Pinpoint the cell where the given text exists, returning its [x, y] midpoint coordinate. 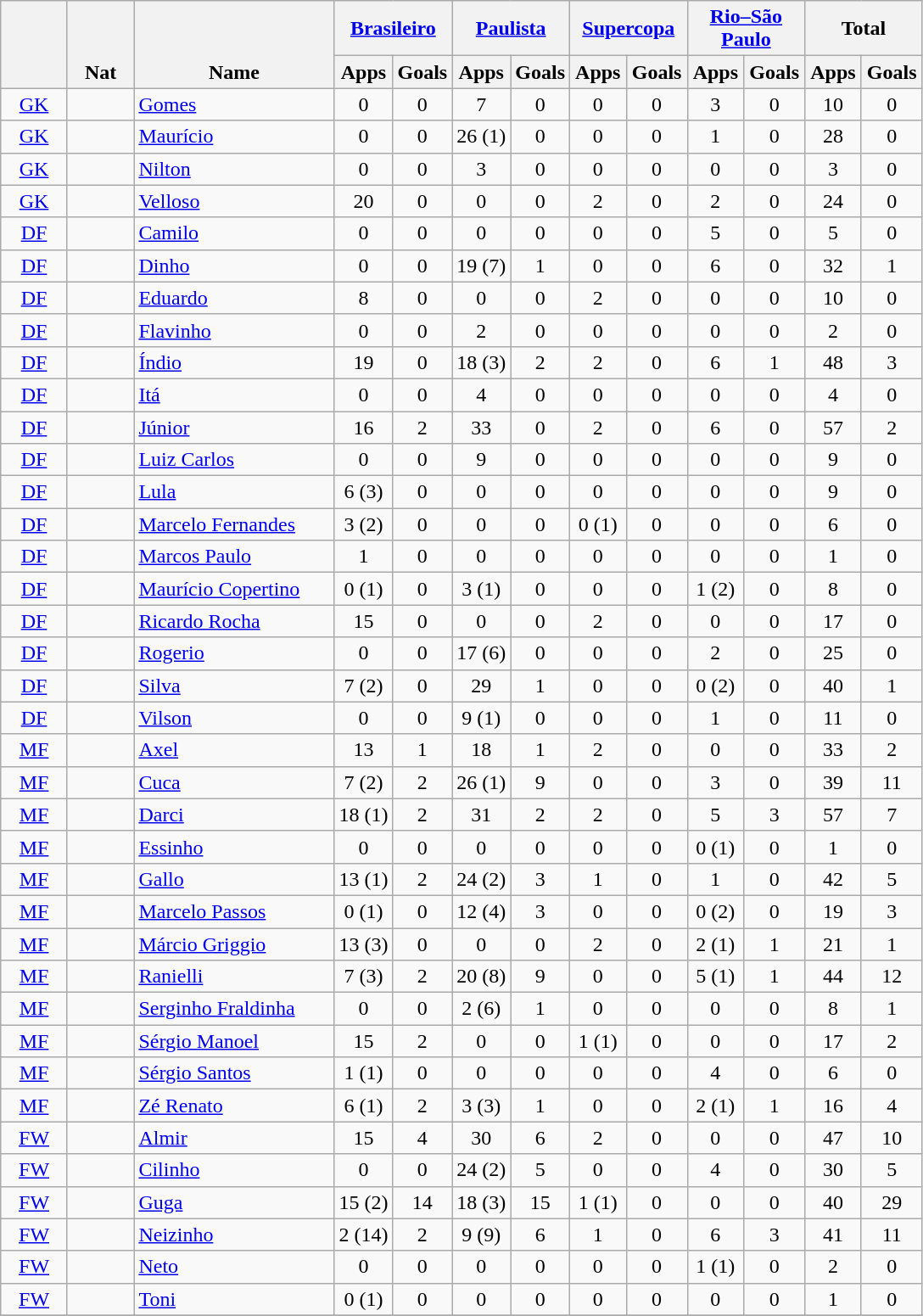
Maurício [234, 137]
32 [833, 266]
Guga [234, 1202]
17 (6) [482, 653]
Luiz Carlos [234, 460]
2 (14) [363, 1235]
7 (3) [363, 977]
6 (3) [363, 492]
28 [833, 137]
3 (3) [482, 1106]
15 (2) [363, 1202]
14 [422, 1202]
19 (7) [482, 266]
Vilson [234, 718]
Gomes [234, 104]
Sérgio Manoel [234, 1041]
Paulista [511, 29]
Total [864, 29]
Neto [234, 1267]
Serginho Fraldinha [234, 1009]
Toni [234, 1299]
39 [833, 782]
31 [482, 815]
12 (4) [482, 911]
Velloso [234, 201]
Name [234, 44]
1 (2) [716, 589]
9 (9) [482, 1235]
2 (6) [482, 1009]
Marcelo Passos [234, 911]
18 [482, 750]
Camilo [234, 233]
Axel [234, 750]
Eduardo [234, 298]
Dinho [234, 266]
Sérgio Santos [234, 1073]
3 (2) [363, 524]
Cilinho [234, 1170]
3 (1) [482, 589]
Cuca [234, 782]
Itá [234, 395]
Maurício Copertino [234, 589]
Silva [234, 686]
Índio [234, 362]
Rogerio [234, 653]
Supercopa [629, 29]
13 (1) [363, 879]
Gallo [234, 879]
Rio–São Paulo [747, 29]
Flavinho [234, 330]
Brasileiro [394, 29]
Lula [234, 492]
5 (1) [716, 977]
Ricardo Rocha [234, 621]
42 [833, 879]
48 [833, 362]
20 (8) [482, 977]
Nilton [234, 169]
Márcio Griggio [234, 944]
47 [833, 1138]
Júnior [234, 427]
Almir [234, 1138]
Marcelo Fernandes [234, 524]
41 [833, 1235]
Ranielli [234, 977]
Marcos Paulo [234, 557]
6 (1) [363, 1106]
Zé Renato [234, 1106]
24 [833, 201]
44 [833, 977]
Nat [100, 44]
20 [363, 201]
21 [833, 944]
12 [892, 977]
18 (1) [363, 815]
25 [833, 653]
Neizinho [234, 1235]
13 (3) [363, 944]
Darci [234, 815]
Essinho [234, 847]
13 [363, 750]
9 (1) [482, 718]
